Capture the cell that displays the provided text and extract its (X, Y) central coordinate. 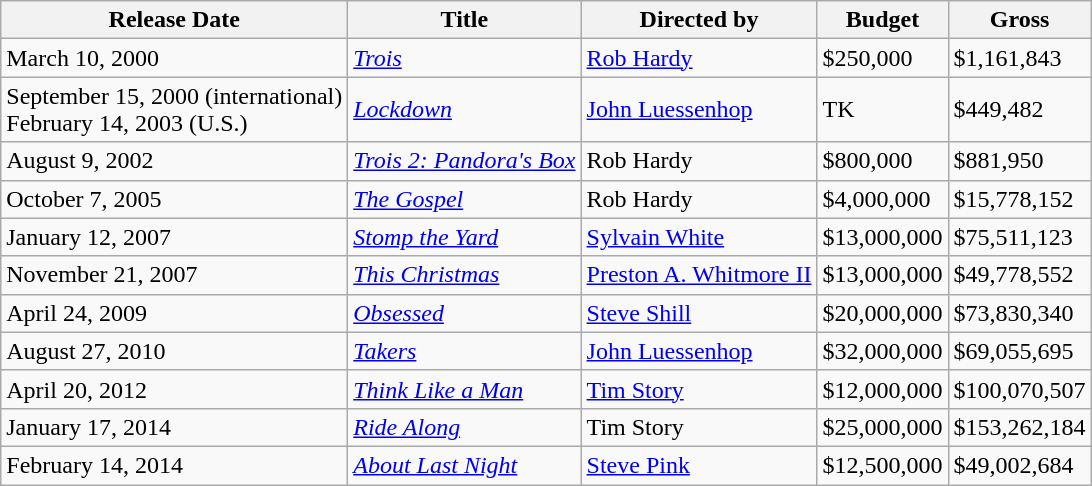
$449,482 (1020, 110)
August 27, 2010 (174, 351)
Think Like a Man (464, 389)
$75,511,123 (1020, 237)
$73,830,340 (1020, 313)
Title (464, 20)
$12,000,000 (882, 389)
January 17, 2014 (174, 427)
$881,950 (1020, 161)
August 9, 2002 (174, 161)
Obsessed (464, 313)
$100,070,507 (1020, 389)
$12,500,000 (882, 465)
Directed by (699, 20)
Lockdown (464, 110)
Trois 2: Pandora's Box (464, 161)
October 7, 2005 (174, 199)
January 12, 2007 (174, 237)
$4,000,000 (882, 199)
Takers (464, 351)
This Christmas (464, 275)
Preston A. Whitmore II (699, 275)
$25,000,000 (882, 427)
Gross (1020, 20)
Steve Pink (699, 465)
$20,000,000 (882, 313)
September 15, 2000 (international)February 14, 2003 (U.S.) (174, 110)
April 20, 2012 (174, 389)
Steve Shill (699, 313)
March 10, 2000 (174, 58)
April 24, 2009 (174, 313)
Sylvain White (699, 237)
$69,055,695 (1020, 351)
About Last Night (464, 465)
Ride Along (464, 427)
Budget (882, 20)
$49,778,552 (1020, 275)
February 14, 2014 (174, 465)
$250,000 (882, 58)
November 21, 2007 (174, 275)
TK (882, 110)
$15,778,152 (1020, 199)
The Gospel (464, 199)
Trois (464, 58)
Release Date (174, 20)
$800,000 (882, 161)
$49,002,684 (1020, 465)
$32,000,000 (882, 351)
$153,262,184 (1020, 427)
$1,161,843 (1020, 58)
Stomp the Yard (464, 237)
